Identify which cell holds the provided text, then report its (X, Y) central coordinate. 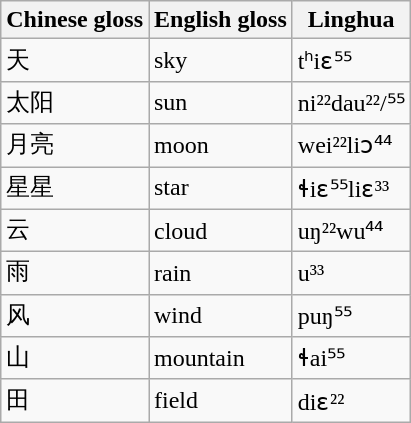
puŋ⁵⁵ (351, 316)
田 (75, 400)
Linghua (351, 20)
u³³ (351, 274)
sun (220, 102)
月亮 (75, 146)
wei²²liɔ⁴⁴ (351, 146)
mountain (220, 358)
English gloss (220, 20)
云 (75, 230)
moon (220, 146)
ɬai⁵⁵ (351, 358)
雨 (75, 274)
ni²²dau²²/⁵⁵ (351, 102)
star (220, 188)
sky (220, 60)
field (220, 400)
rain (220, 274)
diɛ²² (351, 400)
太阳 (75, 102)
cloud (220, 230)
星星 (75, 188)
天 (75, 60)
风 (75, 316)
山 (75, 358)
ɬiɛ⁵⁵liɛ³³ (351, 188)
wind (220, 316)
uŋ²²wu⁴⁴ (351, 230)
tʰiɛ⁵⁵ (351, 60)
Chinese gloss (75, 20)
